From the cell containing the given text, extract its center point as [x, y] coordinate. 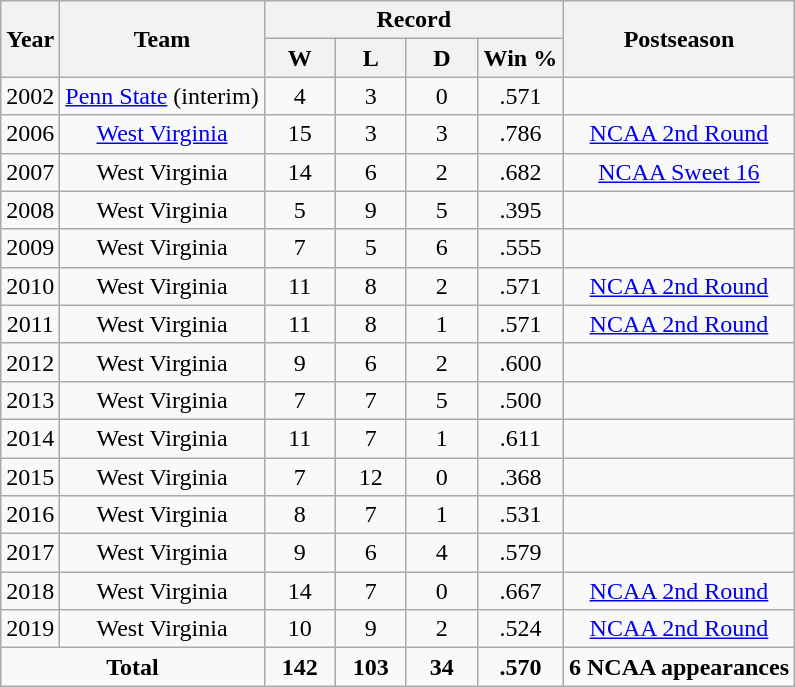
2016 [30, 515]
2012 [30, 362]
.555 [520, 248]
Total [132, 667]
.600 [520, 362]
L [370, 58]
2007 [30, 172]
2013 [30, 400]
Year [30, 39]
Team [162, 39]
.570 [520, 667]
2006 [30, 134]
.667 [520, 591]
103 [370, 667]
2015 [30, 477]
12 [370, 477]
142 [300, 667]
2002 [30, 96]
NCAA Sweet 16 [678, 172]
W [300, 58]
Postseason [678, 39]
.500 [520, 400]
.682 [520, 172]
.524 [520, 629]
.579 [520, 553]
2009 [30, 248]
34 [442, 667]
.611 [520, 438]
.395 [520, 210]
2019 [30, 629]
2011 [30, 324]
2010 [30, 286]
2017 [30, 553]
2014 [30, 438]
.786 [520, 134]
2008 [30, 210]
D [442, 58]
6 NCAA appearances [678, 667]
15 [300, 134]
2018 [30, 591]
.531 [520, 515]
Record [414, 20]
10 [300, 629]
Penn State (interim) [162, 96]
Win % [520, 58]
.368 [520, 477]
